Provide the [X, Y] coordinate of the cell's center where the given text is located.  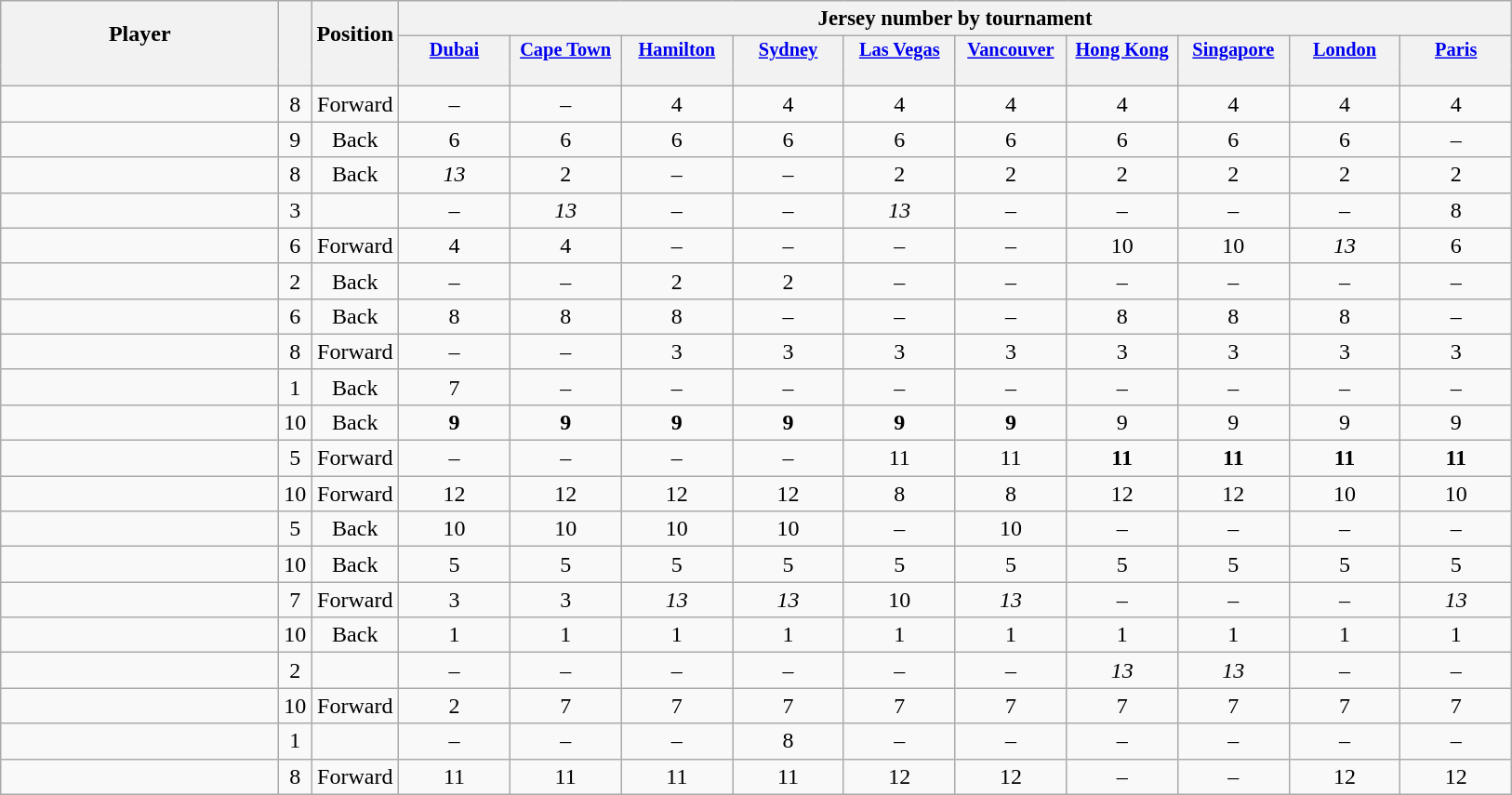
Paris [1456, 50]
Vancouver [1011, 50]
London [1345, 50]
Hamilton [677, 50]
Player [139, 33]
Hong Kong [1122, 50]
Singapore [1233, 50]
Position [355, 33]
Dubai [455, 50]
Las Vegas [899, 50]
Jersey number by tournament [956, 19]
Sydney [789, 50]
Cape Town [565, 50]
